Locate the cell with the specified text and output its (x, y) center coordinate. 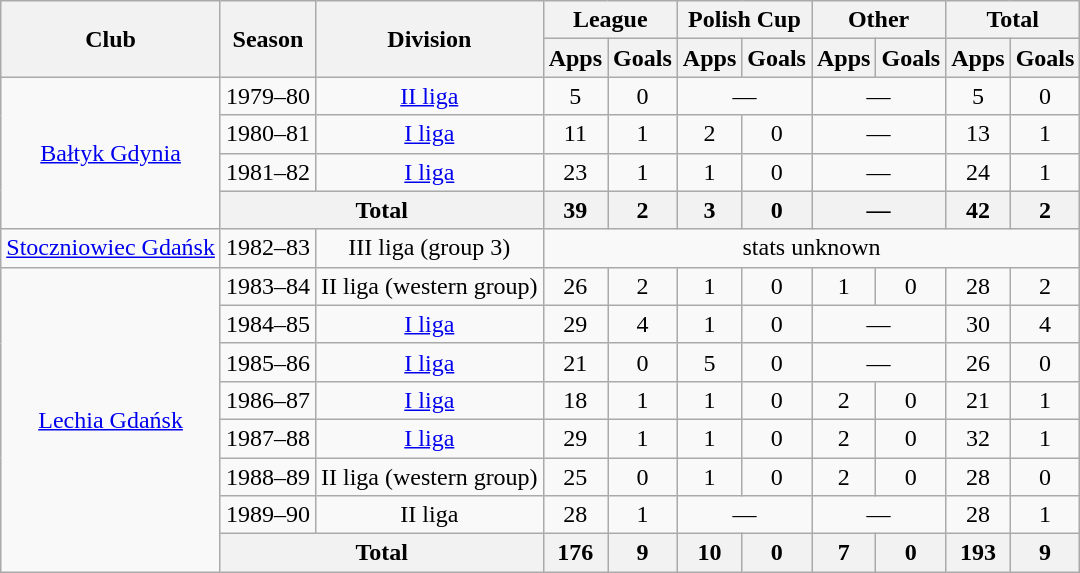
1985–86 (268, 362)
13 (978, 134)
1986–87 (268, 400)
1984–85 (268, 324)
1987–88 (268, 438)
1989–90 (268, 515)
1979–80 (268, 96)
Division (429, 39)
Other (879, 20)
176 (575, 553)
7 (844, 553)
1983–84 (268, 286)
25 (575, 477)
League (610, 20)
18 (575, 400)
Club (111, 39)
11 (575, 134)
1988–89 (268, 477)
Polish Cup (744, 20)
32 (978, 438)
Bałtyk Gdynia (111, 153)
Stoczniowiec Gdańsk (111, 248)
Season (268, 39)
1981–82 (268, 172)
3 (709, 210)
10 (709, 553)
1982–83 (268, 248)
24 (978, 172)
III liga (group 3) (429, 248)
1980–81 (268, 134)
42 (978, 210)
30 (978, 324)
23 (575, 172)
39 (575, 210)
Lechia Gdańsk (111, 419)
193 (978, 553)
stats unknown (812, 248)
